Extract the (X, Y) coordinate from the center of the cell holding the provided text.  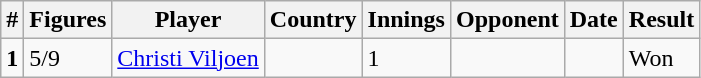
# (12, 20)
Date (594, 20)
Result (661, 20)
Player (188, 20)
Opponent (507, 20)
Figures (68, 20)
5/9 (68, 58)
Innings (406, 20)
Christi Viljoen (188, 58)
Country (313, 20)
Won (661, 58)
